Pinpoint the cell where the given text exists, returning its (x, y) midpoint coordinate. 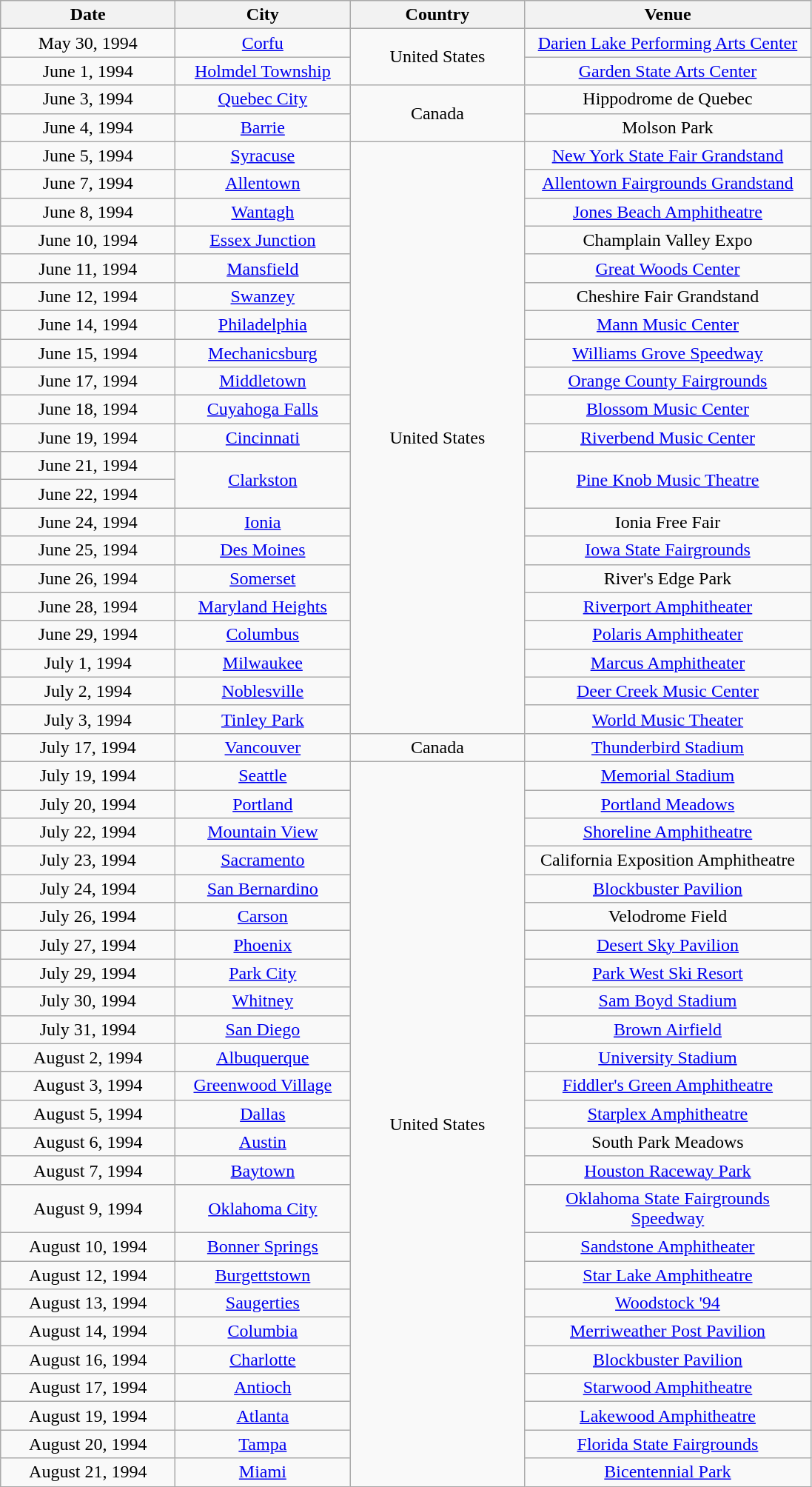
San Diego (263, 1029)
June 7, 1994 (88, 184)
June 12, 1994 (88, 296)
Wantagh (263, 212)
Riverport Amphitheater (668, 607)
Oklahoma State Fairgrounds Speedway (668, 1209)
June 5, 1994 (88, 156)
June 10, 1994 (88, 240)
August 6, 1994 (88, 1142)
Allentown Fairgrounds Grandstand (668, 184)
River's Edge Park (668, 578)
June 15, 1994 (88, 353)
Ionia Free Fair (668, 522)
August 5, 1994 (88, 1114)
August 2, 1994 (88, 1057)
Pine Knob Music Theatre (668, 480)
Venue (668, 15)
Darien Lake Performing Arts Center (668, 43)
Champlain Valley Expo (668, 240)
July 17, 1994 (88, 747)
South Park Meadows (668, 1142)
June 3, 1994 (88, 99)
August 21, 1994 (88, 1472)
Deer Creek Music Center (668, 691)
Star Lake Amphitheatre (668, 1274)
July 31, 1994 (88, 1029)
Park West Ski Resort (668, 973)
California Exposition Amphitheatre (668, 861)
July 3, 1994 (88, 719)
Holmdel Township (263, 71)
Columbia (263, 1331)
August 20, 1994 (88, 1444)
Riverbend Music Center (668, 438)
Carson (263, 917)
Blossom Music Center (668, 410)
Starwood Amphitheatre (668, 1388)
Memorial Stadium (668, 775)
Des Moines (263, 550)
Allentown (263, 184)
Philadelphia (263, 324)
June 14, 1994 (88, 324)
August 12, 1994 (88, 1274)
New York State Fair Grandstand (668, 156)
Jones Beach Amphitheatre (668, 212)
Albuquerque (263, 1057)
Columbus (263, 635)
Vancouver (263, 747)
Date (88, 15)
Sandstone Amphitheater (668, 1246)
Brown Airfield (668, 1029)
Baytown (263, 1170)
Seattle (263, 775)
Noblesville (263, 691)
Barrie (263, 127)
June 29, 1994 (88, 635)
Quebec City (263, 99)
Fiddler's Green Amphitheatre (668, 1086)
Cincinnati (263, 438)
July 27, 1994 (88, 945)
Polaris Amphitheater (668, 635)
Austin (263, 1142)
Florida State Fairgrounds (668, 1444)
Clarkston (263, 480)
Syracuse (263, 156)
Tampa (263, 1444)
July 24, 1994 (88, 889)
Hippodrome de Quebec (668, 99)
Park City (263, 973)
August 19, 1994 (88, 1416)
Garden State Arts Center (668, 71)
Mansfield (263, 268)
August 14, 1994 (88, 1331)
June 11, 1994 (88, 268)
Oklahoma City (263, 1209)
Somerset (263, 578)
Desert Sky Pavilion (668, 945)
June 24, 1994 (88, 522)
July 22, 1994 (88, 832)
Maryland Heights (263, 607)
Starplex Amphitheatre (668, 1114)
Williams Grove Speedway (668, 353)
Ionia (263, 522)
June 8, 1994 (88, 212)
Bicentennial Park (668, 1472)
Thunderbird Stadium (668, 747)
Dallas (263, 1114)
Whitney (263, 1001)
Portland (263, 803)
Miami (263, 1472)
June 28, 1994 (88, 607)
Houston Raceway Park (668, 1170)
August 17, 1994 (88, 1388)
June 21, 1994 (88, 466)
June 22, 1994 (88, 494)
June 17, 1994 (88, 381)
Cuyahoga Falls (263, 410)
July 23, 1994 (88, 861)
Essex Junction (263, 240)
Woodstock '94 (668, 1303)
Phoenix (263, 945)
July 29, 1994 (88, 973)
Tinley Park (263, 719)
July 19, 1994 (88, 775)
Mountain View (263, 832)
Milwaukee (263, 663)
Corfu (263, 43)
June 1, 1994 (88, 71)
Middletown (263, 381)
Lakewood Amphitheatre (668, 1416)
August 13, 1994 (88, 1303)
Shoreline Amphitheatre (668, 832)
Velodrome Field (668, 917)
Sacramento (263, 861)
University Stadium (668, 1057)
Greenwood Village (263, 1086)
Molson Park (668, 127)
Burgettstown (263, 1274)
Bonner Springs (263, 1246)
Country (437, 15)
August 3, 1994 (88, 1086)
World Music Theater (668, 719)
June 18, 1994 (88, 410)
Iowa State Fairgrounds (668, 550)
Mann Music Center (668, 324)
City (263, 15)
Great Woods Center (668, 268)
August 9, 1994 (88, 1209)
Swanzey (263, 296)
June 26, 1994 (88, 578)
Merriweather Post Pavilion (668, 1331)
June 19, 1994 (88, 438)
Charlotte (263, 1360)
August 7, 1994 (88, 1170)
Portland Meadows (668, 803)
Sam Boyd Stadium (668, 1001)
August 16, 1994 (88, 1360)
May 30, 1994 (88, 43)
Saugerties (263, 1303)
Cheshire Fair Grandstand (668, 296)
San Bernardino (263, 889)
June 4, 1994 (88, 127)
June 25, 1994 (88, 550)
July 1, 1994 (88, 663)
Antioch (263, 1388)
Marcus Amphitheater (668, 663)
July 20, 1994 (88, 803)
August 10, 1994 (88, 1246)
Atlanta (263, 1416)
Orange County Fairgrounds (668, 381)
July 2, 1994 (88, 691)
July 30, 1994 (88, 1001)
July 26, 1994 (88, 917)
Mechanicsburg (263, 353)
